Search for the cell housing the specified text and yield its [X, Y] center coordinate. 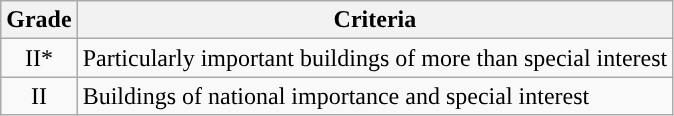
Buildings of national importance and special interest [375, 96]
Particularly important buildings of more than special interest [375, 58]
Criteria [375, 20]
II [39, 96]
Grade [39, 20]
II* [39, 58]
